For the text-containing cell, return its midpoint in [x, y] coordinate format. 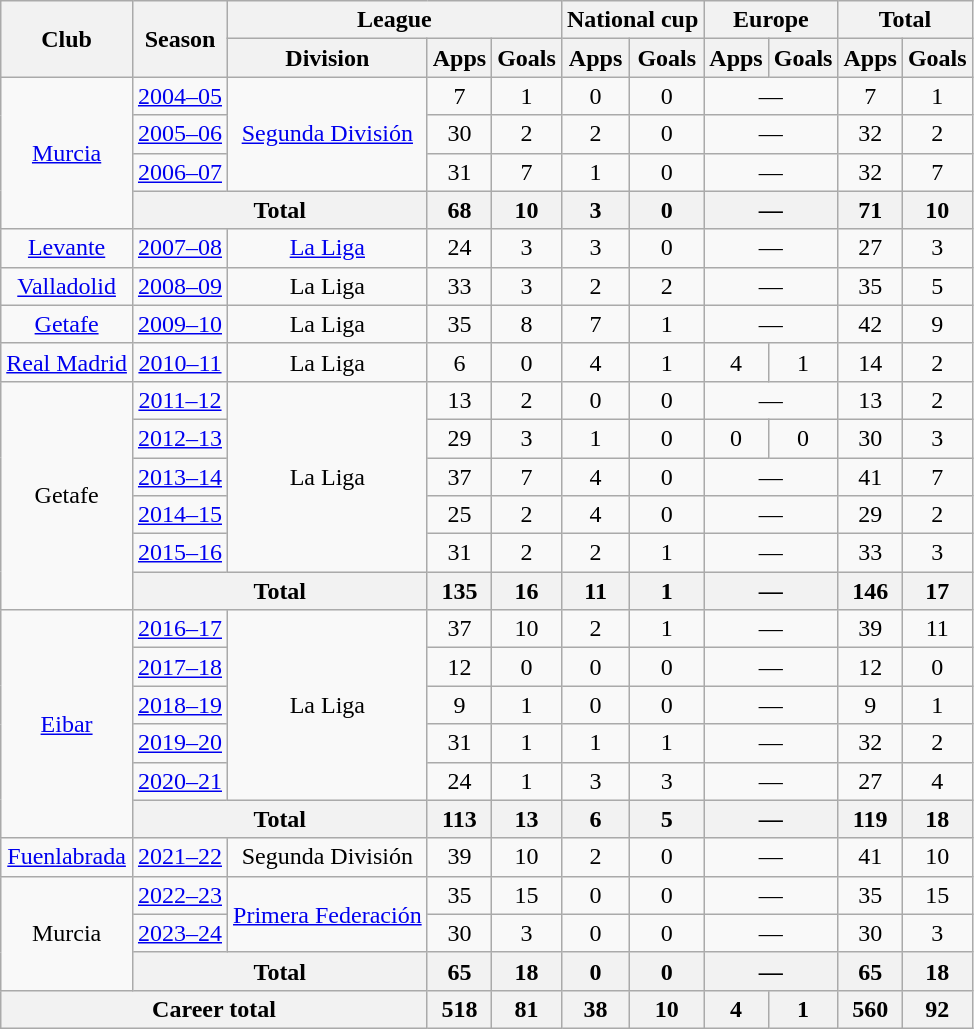
42 [870, 324]
2004–05 [180, 96]
119 [870, 819]
2019–20 [180, 743]
Career total [214, 1009]
League [395, 20]
16 [527, 591]
113 [459, 819]
Club [67, 39]
2016–17 [180, 629]
135 [459, 591]
2014–15 [180, 515]
Europe [771, 20]
2009–10 [180, 324]
2013–14 [180, 477]
38 [595, 1009]
2021–22 [180, 857]
81 [527, 1009]
2020–21 [180, 781]
2010–11 [180, 362]
Fuenlabrada [67, 857]
Primera Federación [328, 914]
146 [870, 591]
2023–24 [180, 933]
8 [527, 324]
2012–13 [180, 438]
2015–16 [180, 553]
Eibar [67, 724]
14 [870, 362]
National cup [632, 20]
Division [328, 58]
71 [870, 210]
2018–19 [180, 705]
2005–06 [180, 134]
2017–18 [180, 667]
2008–09 [180, 286]
Season [180, 39]
2006–07 [180, 172]
560 [870, 1009]
Real Madrid [67, 362]
2011–12 [180, 400]
68 [459, 210]
2007–08 [180, 248]
25 [459, 515]
Valladolid [67, 286]
17 [937, 591]
2022–23 [180, 895]
Levante [67, 248]
92 [937, 1009]
518 [459, 1009]
